Return the [x, y] coordinate for the center point of the cell that contains the specified text.  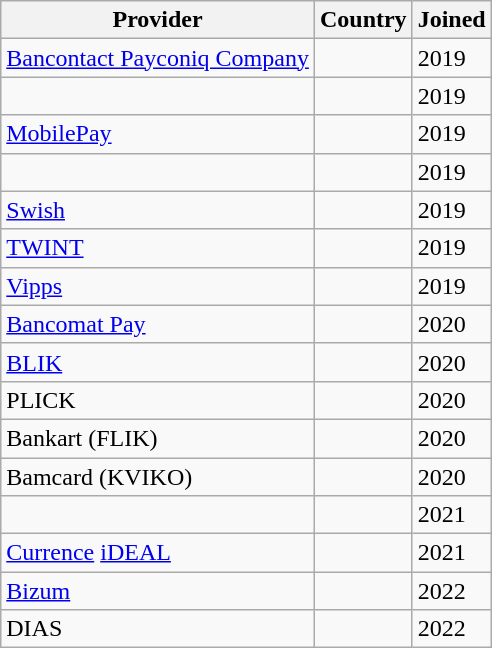
Swish [158, 210]
Bancontact Payconiq Company [158, 58]
MobilePay [158, 134]
Currence iDEAL [158, 553]
Joined [452, 20]
Country [363, 20]
Bancomat Pay [158, 324]
TWINT [158, 248]
Bamcard (KVIKO) [158, 477]
Vipps [158, 286]
Bankart (FLIK) [158, 438]
PLICK [158, 400]
Bizum [158, 591]
Provider [158, 20]
BLIK [158, 362]
DIAS [158, 629]
